From the cell containing the given text, extract its center point as (X, Y) coordinate. 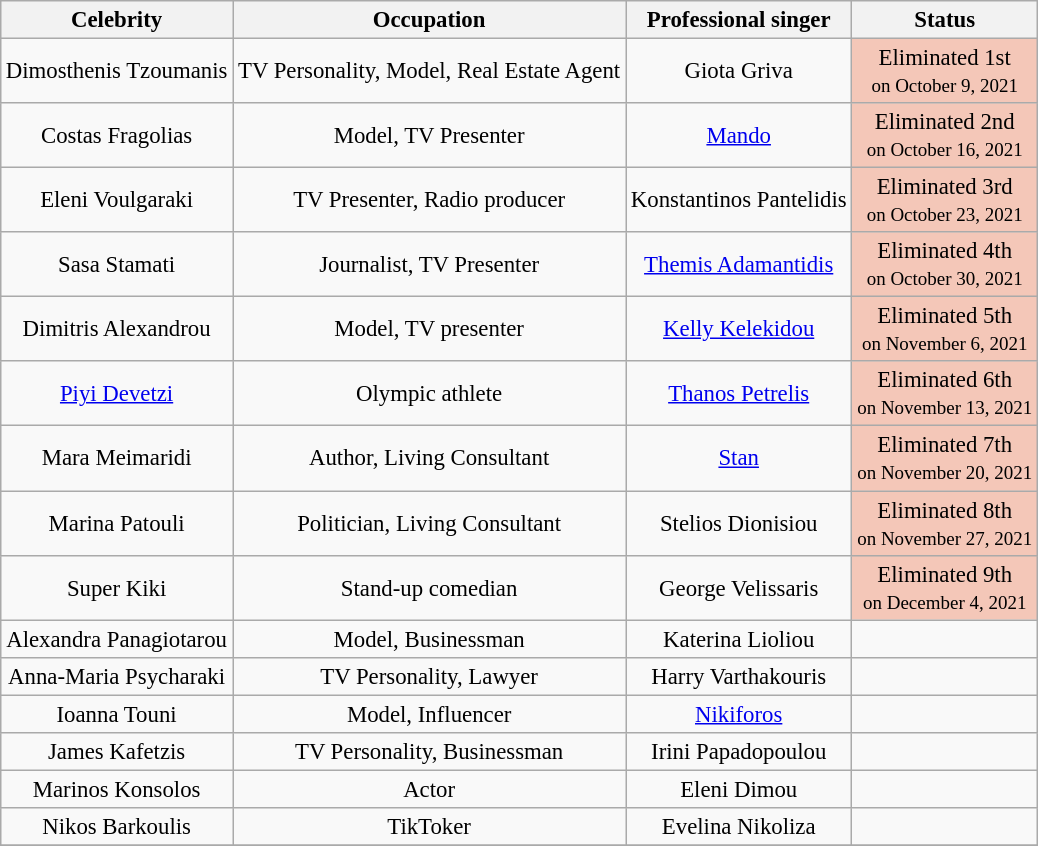
Journalist, TV Presenter (430, 264)
Professional singer (739, 20)
TV Presenter, Radio producer (430, 200)
Irini Papadopoulou (739, 751)
Eleni Dimou (739, 789)
TV Personality, Model, Real Estate Agent (430, 70)
Olympic athlete (430, 394)
Themis Adamantidis (739, 264)
Stand-up comedian (430, 588)
Stelios Dionisiou (739, 522)
George Velissaris (739, 588)
Model, Businessman (430, 639)
Thanos Petrelis (739, 394)
Sasa Stamati (116, 264)
Eliminated 3rdon October 23, 2021 (945, 200)
Eliminated 6thon November 13, 2021 (945, 394)
Eliminated 7thon November 20, 2021 (945, 458)
Dimosthenis Tzoumanis (116, 70)
Dimitris Alexandrou (116, 330)
Eliminated 1ston October 9, 2021 (945, 70)
Eliminated 8thon November 27, 2021 (945, 522)
Nikos Barkoulis (116, 827)
Super Kiki (116, 588)
Mando (739, 136)
Harry Varthakouris (739, 676)
Evelina Nikoliza (739, 827)
TikToker (430, 827)
Anna-Maria Psycharaki (116, 676)
Eliminated 2ndon October 16, 2021 (945, 136)
Model, Influencer (430, 714)
Costas Fragolias (116, 136)
Konstantinos Pantelidis (739, 200)
Ioanna Touni (116, 714)
Actor (430, 789)
Eliminated 5thon November 6, 2021 (945, 330)
TV Personality, Businessman (430, 751)
Giota Griva (739, 70)
Katerina Lioliou (739, 639)
Eliminated 9thon December 4, 2021 (945, 588)
Celebrity (116, 20)
Piyi Devetzi (116, 394)
Nikiforos (739, 714)
Eleni Voulgaraki (116, 200)
Eliminated 4thon October 30, 2021 (945, 264)
Occupation (430, 20)
James Kafetzis (116, 751)
Model, TV Presenter (430, 136)
Status (945, 20)
Author, Living Consultant (430, 458)
Marinos Konsolos (116, 789)
Model, TV presenter (430, 330)
TV Personality, Lawyer (430, 676)
Kelly Kelekidou (739, 330)
Politician, Living Consultant (430, 522)
Stan (739, 458)
Mara Meimaridi (116, 458)
Alexandra Panagiotarou (116, 639)
Marina Patouli (116, 522)
